Capture the cell that displays the provided text and extract its [x, y] central coordinate. 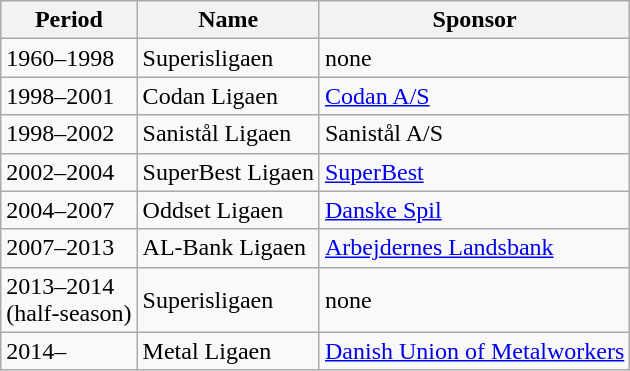
Danske Spil [474, 210]
Metal Ligaen [228, 351]
Sanistål Ligaen [228, 134]
SuperBest Ligaen [228, 172]
1998–2002 [69, 134]
Name [228, 20]
Arbejdernes Landsbank [474, 248]
1960–1998 [69, 58]
Oddset Ligaen [228, 210]
SuperBest [474, 172]
Sponsor [474, 20]
2013–2014(half-season) [69, 300]
1998–2001 [69, 96]
2007–2013 [69, 248]
AL-Bank Ligaen [228, 248]
Period [69, 20]
Codan Ligaen [228, 96]
2002–2004 [69, 172]
Sanistål A/S [474, 134]
2014– [69, 351]
2004–2007 [69, 210]
Codan A/S [474, 96]
Danish Union of Metalworkers [474, 351]
